Locate the cell with the specified text and output its (X, Y) center coordinate. 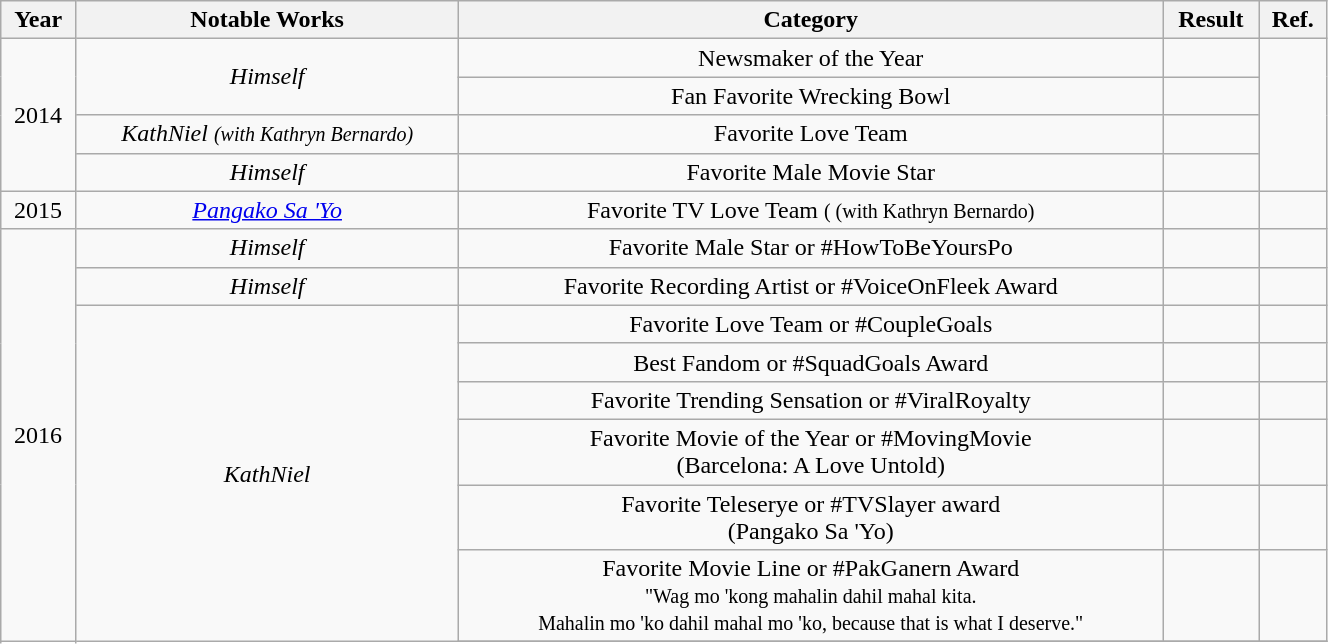
Favorite Movie of the Year or #MovingMovie (Barcelona: A Love Untold) (811, 452)
Favorite Male Star or #HowToBeYoursPo (811, 248)
2014 (38, 115)
Favorite Love Team or #CoupleGoals (811, 324)
Result (1212, 20)
Category (811, 20)
Pangako Sa 'Yo (266, 210)
Favorite Teleserye or #TVSlayer award (Pangako Sa 'Yo) (811, 516)
Favorite Recording Artist or #VoiceOnFleek Award (811, 286)
Favorite Trending Sensation or #ViralRoyalty (811, 400)
2015 (38, 210)
KathNiel (266, 473)
Newsmaker of the Year (811, 58)
Favorite Male Movie Star (811, 172)
Favorite Love Team (811, 134)
Ref. (1292, 20)
Favorite TV Love Team ( (with Kathryn Bernardo) (811, 210)
Fan Favorite Wrecking Bowl (811, 96)
Best Fandom or #SquadGoals Award (811, 362)
Favorite Movie Line or #PakGanern Award "Wag mo 'kong mahalin dahil mahal kita.Mahalin mo 'ko dahil mahal mo 'ko, because that is what I deserve." (811, 596)
Notable Works (266, 20)
Year (38, 20)
2016 (38, 435)
KathNiel (with Kathryn Bernardo) (266, 134)
